From the cell containing the given text, extract its center point as (X, Y) coordinate. 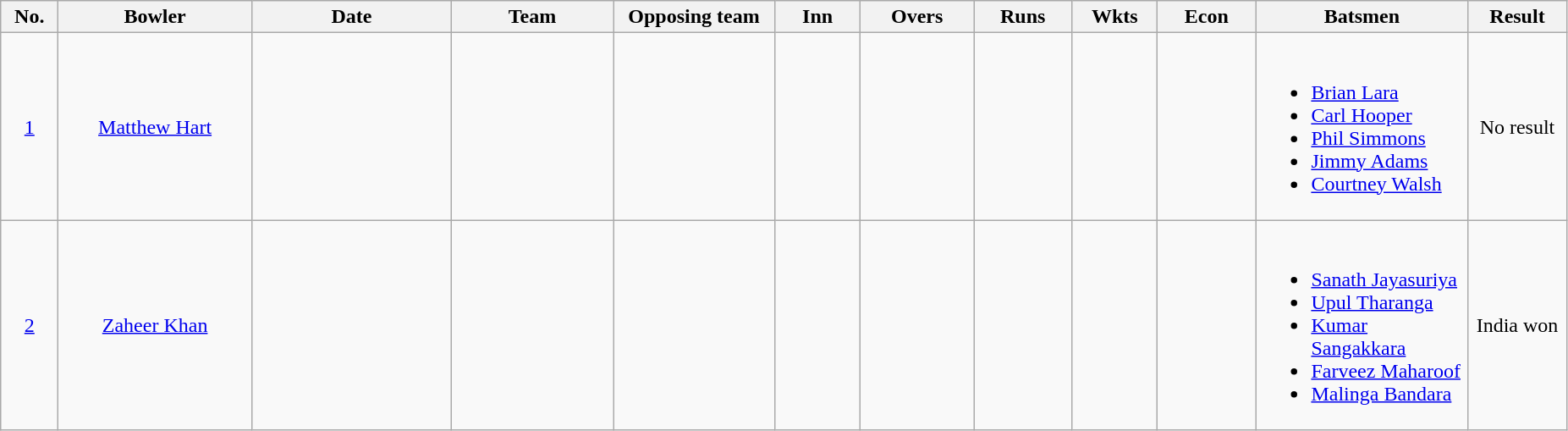
India won (1517, 325)
Sanath JayasuriyaUpul TharangaKumar SangakkaraFarveez MaharoofMalinga Bandara (1362, 325)
Zaheer Khan (156, 325)
Inn (817, 17)
Brian LaraCarl HooperPhil SimmonsJimmy AdamsCourtney Walsh (1362, 127)
Opposing team (694, 17)
Matthew Hart (156, 127)
Result (1517, 17)
Econ (1207, 17)
No. (30, 17)
Batsmen (1362, 17)
Bowler (156, 17)
1 (30, 127)
Overs (917, 17)
Date (351, 17)
Team (531, 17)
No result (1517, 127)
2 (30, 325)
Wkts (1115, 17)
Runs (1023, 17)
